Locate the cell with the specified text and output its (X, Y) center coordinate. 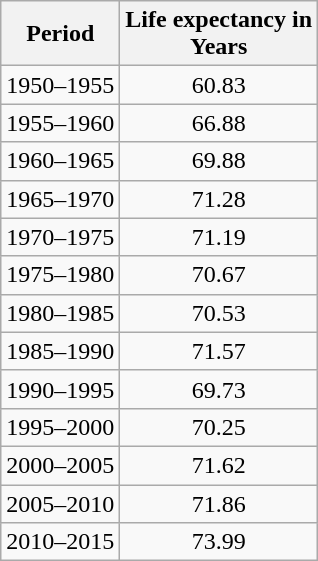
70.67 (219, 275)
Life expectancy inYears (219, 34)
69.73 (219, 389)
71.19 (219, 237)
60.83 (219, 85)
1995–2000 (60, 427)
2005–2010 (60, 503)
1970–1975 (60, 237)
71.57 (219, 351)
1950–1955 (60, 85)
69.88 (219, 161)
1990–1995 (60, 389)
1985–1990 (60, 351)
71.28 (219, 199)
1960–1965 (60, 161)
1965–1970 (60, 199)
1955–1960 (60, 123)
70.53 (219, 313)
71.86 (219, 503)
2010–2015 (60, 542)
70.25 (219, 427)
Period (60, 34)
66.88 (219, 123)
71.62 (219, 465)
1980–1985 (60, 313)
73.99 (219, 542)
1975–1980 (60, 275)
2000–2005 (60, 465)
